From the cell containing the given text, extract its center point as (x, y) coordinate. 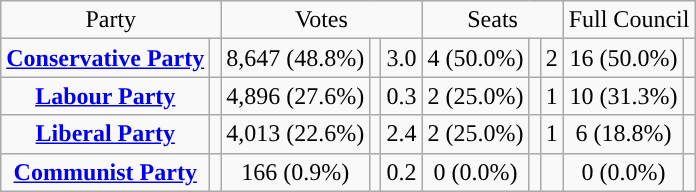
Conservative Party (106, 58)
0.2 (402, 172)
16 (50.0%) (624, 58)
Liberal Party (106, 134)
Labour Party (106, 96)
Communist Party (106, 172)
8,647 (48.8%) (296, 58)
6 (18.8%) (624, 134)
Full Council (629, 20)
166 (0.9%) (296, 172)
2 (552, 58)
2.4 (402, 134)
4,896 (27.6%) (296, 96)
Seats (492, 20)
0.3 (402, 96)
4 (50.0%) (476, 58)
4,013 (22.6%) (296, 134)
Party (111, 20)
3.0 (402, 58)
10 (31.3%) (624, 96)
Votes (322, 20)
